Output the [X, Y] coordinate of the center of the cell containing the given text.  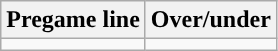
Pregame line [74, 20]
Over/under [210, 20]
